Locate the cell with the specified text and output its (X, Y) center coordinate. 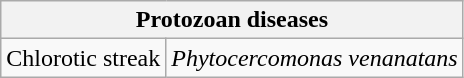
Phytocercomonas venanatans (314, 58)
Protozoan diseases (232, 20)
Chlorotic streak (84, 58)
